Locate the cell with the specified text and output its (x, y) center coordinate. 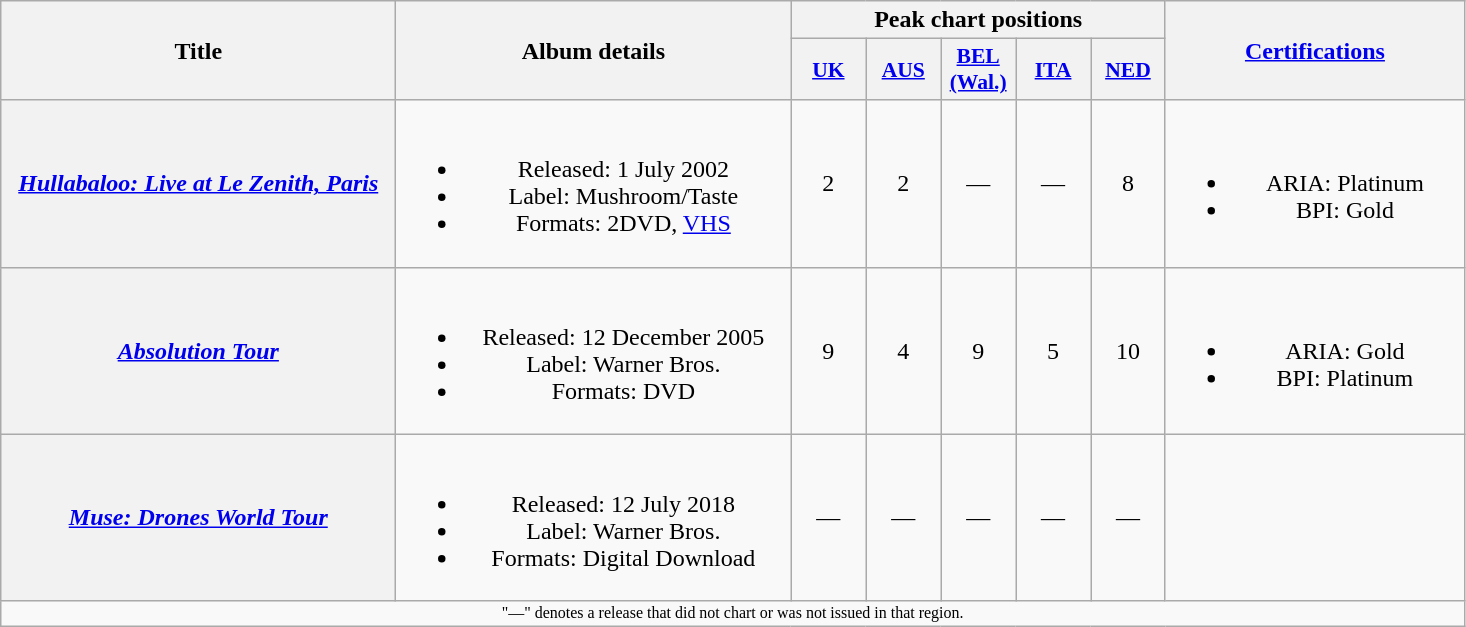
ITA (1054, 70)
"—" denotes a release that did not chart or was not issued in that region. (733, 613)
ARIA: GoldBPI: Platinum (1314, 350)
Album details (594, 50)
NED (1128, 70)
ARIA: PlatinumBPI: Gold (1314, 184)
Hullabaloo: Live at Le Zenith, Paris (198, 184)
Released: 1 July 2002Label: Mushroom/TasteFormats: 2DVD, VHS (594, 184)
4 (904, 350)
Certifications (1314, 50)
AUS (904, 70)
Title (198, 50)
Absolution Tour (198, 350)
Released: 12 July 2018Label: Warner Bros.Formats: Digital Download (594, 518)
UK (828, 70)
BEL(Wal.) (978, 70)
10 (1128, 350)
5 (1054, 350)
8 (1128, 184)
Peak chart positions (978, 20)
Muse: Drones World Tour (198, 518)
Released: 12 December 2005Label: Warner Bros.Formats: DVD (594, 350)
